From the cell containing the given text, extract its center point as [X, Y] coordinate. 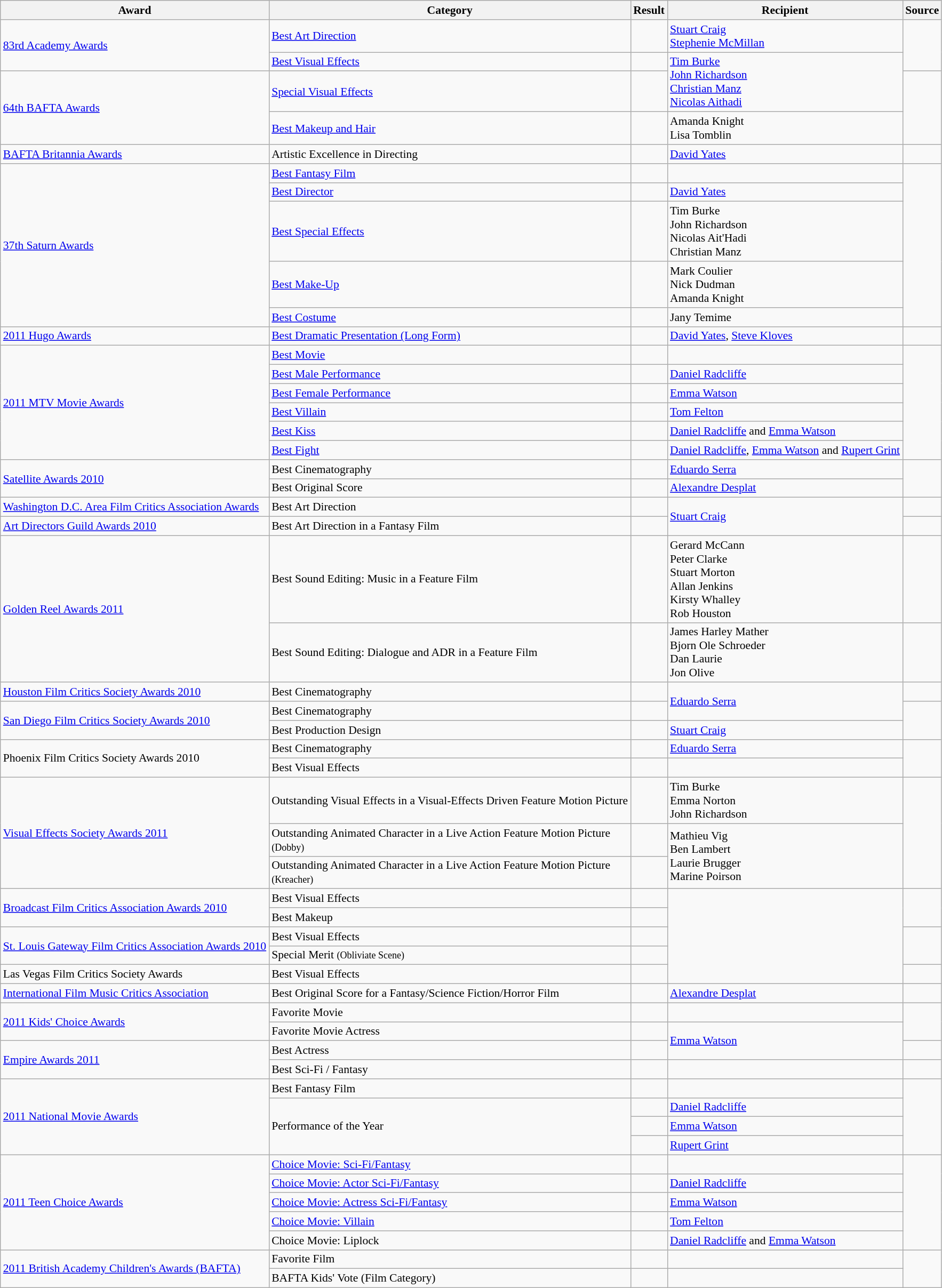
Best Sound Editing: Music in a Feature Film [450, 579]
64th BAFTA Awards [134, 108]
2011 Kids' Choice Awards [134, 1022]
Choice Movie: Liplock [450, 1241]
Best Dramatic Presentation (Long Form) [450, 336]
Empire Awards 2011 [134, 1060]
Best Sci-Fi / Fantasy [450, 1069]
2011 National Movie Awards [134, 1117]
BAFTA Britannia Awards [134, 154]
83rd Academy Awards [134, 46]
Artistic Excellence in Directing [450, 154]
Rupert Grint [785, 1146]
Daniel Radcliffe, Emma Watson and Rupert Grint [785, 450]
Stuart CraigStephenie McMillan [785, 36]
Best Female Performance [450, 393]
2011 Teen Choice Awards [134, 1202]
Golden Reel Awards 2011 [134, 609]
Art Directors Guild Awards 2010 [134, 526]
Best Original Score [450, 488]
Best Production Design [450, 730]
Best Director [450, 192]
Choice Movie: Sci-Fi/Fantasy [450, 1164]
Best Makeup [450, 917]
Best Movie [450, 355]
Phoenix Film Critics Society Awards 2010 [134, 758]
Performance of the Year [450, 1126]
James Harley MatherBjorn Ole SchroederDan LaurieJon Olive [785, 652]
Tim BurkeJohn RichardsonChristian ManzNicolas Aithadi [785, 82]
Best Original Score for a Fantasy/Science Fiction/Horror Film [450, 994]
2011 British Academy Children's Awards (BAFTA) [134, 1268]
Best Special Effects [450, 231]
Choice Movie: Actress Sci-Fi/Fantasy [450, 1203]
David Yates, Steve Kloves [785, 336]
Broadcast Film Critics Association Awards 2010 [134, 908]
Gerard McCannPeter ClarkeStuart MortonAllan JenkinsKirsty WhalleyRob Houston [785, 579]
Best Sound Editing: Dialogue and ADR in a Feature Film [450, 652]
Mathieu VigBen LambertLaurie BruggerMarine Poirson [785, 856]
Special Merit (Obliviate Scene) [450, 955]
Best Makeup and Hair [450, 128]
Best Kiss [450, 431]
Category [450, 10]
Outstanding Visual Effects in a Visual-Effects Driven Feature Motion Picture [450, 801]
Best Art Direction in a Fantasy Film [450, 526]
Las Vegas Film Critics Society Awards [134, 974]
Source [922, 10]
Satellite Awards 2010 [134, 479]
San Diego Film Critics Society Awards 2010 [134, 720]
Washington D.C. Area Film Critics Association Awards [134, 507]
Choice Movie: Villain [450, 1221]
37th Saturn Awards [134, 245]
Best Villain [450, 412]
Amanda KnightLisa Tomblin [785, 128]
Tim BurkeEmma NortonJohn Richardson [785, 801]
Favorite Movie Actress [450, 1031]
Best Fight [450, 450]
Outstanding Animated Character in a Live Action Feature Motion Picture(Dobby) [450, 839]
2011 MTV Movie Awards [134, 403]
Jany Temime [785, 317]
Best Costume [450, 317]
BAFTA Kids' Vote (Film Category) [450, 1278]
International Film Music Critics Association [134, 994]
Houston Film Critics Society Awards 2010 [134, 692]
Result [649, 10]
Award [134, 10]
Best Male Performance [450, 374]
Best Make-Up [450, 285]
Special Visual Effects [450, 92]
Choice Movie: Actor Sci-Fi/Fantasy [450, 1183]
Outstanding Animated Character in a Live Action Feature Motion Picture(Kreacher) [450, 873]
Visual Effects Society Awards 2011 [134, 833]
Recipient [785, 10]
St. Louis Gateway Film Critics Association Awards 2010 [134, 946]
Favorite Movie [450, 1012]
Best Actress [450, 1051]
2011 Hugo Awards [134, 336]
Favorite Film [450, 1259]
Mark CoulierNick DudmanAmanda Knight [785, 285]
Tim BurkeJohn RichardsonNicolas Ait'HadiChristian Manz [785, 231]
